Extract the (X, Y) coordinate from the center of the cell holding the provided text.  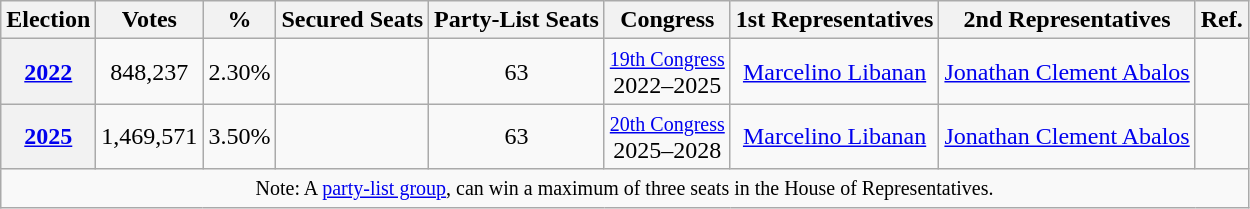
3.50% (240, 136)
Secured Seats (352, 20)
20th Congress2025–2028 (667, 136)
2nd Representatives (1067, 20)
Congress (667, 20)
% (240, 20)
1,469,571 (150, 136)
Ref. (1222, 20)
19th Congress2022–2025 (667, 72)
Note: A party-list group, can win a maximum of three seats in the House of Representatives. (625, 188)
Election (48, 20)
848,237 (150, 72)
Party-List Seats (517, 20)
2022 (48, 72)
2025 (48, 136)
1st Representatives (834, 20)
Votes (150, 20)
2.30% (240, 72)
